Pinpoint the cell where the given text exists, returning its (X, Y) midpoint coordinate. 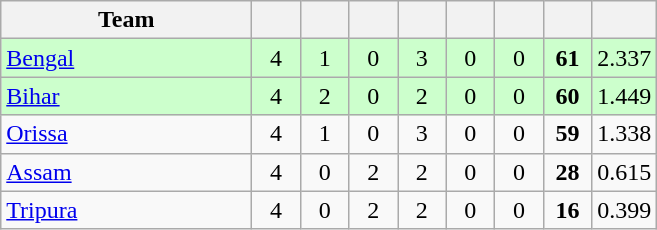
0.399 (624, 210)
16 (568, 210)
1.449 (624, 96)
Tripura (126, 210)
60 (568, 96)
Team (126, 20)
Bihar (126, 96)
0.615 (624, 172)
Assam (126, 172)
2.337 (624, 58)
Bengal (126, 58)
59 (568, 134)
Orissa (126, 134)
1.338 (624, 134)
28 (568, 172)
61 (568, 58)
